Identify which cell holds the provided text, then report its (x, y) central coordinate. 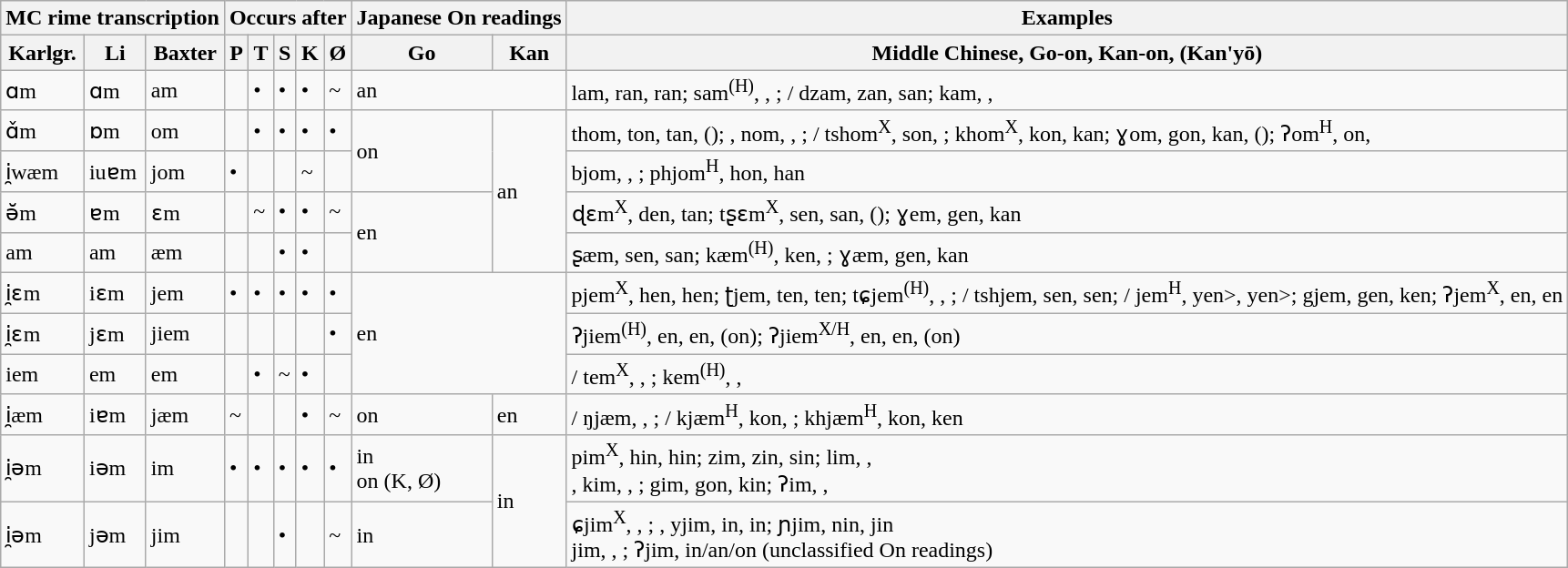
im (185, 468)
jem (185, 293)
iɐm (115, 415)
bjom, , ; phjomH, hon, han (1067, 171)
S (284, 53)
Karlgr. (43, 53)
ʔjiem(H), en, en, (on); ʔjiemX/H, en, en, (on) (1067, 333)
jǝm (115, 535)
/ ŋjæm, , ; / kjæmH, kon, ; khjæmH, kon, ken (1067, 415)
i̯æm (43, 415)
æm (185, 253)
ɒm (115, 131)
lam, ran, ran; sam(H), , ; / dzam, zan, san; kam, , (1067, 91)
thom, ton, tan, (); , nom, , ; / tshomX, son, ; khomX, kon, kan; ɣom, gon, kan, (); ʔomH, on, (1067, 131)
Li (115, 53)
jɛm (115, 333)
Baxter (185, 53)
inon (K, Ø) (422, 468)
Middle Chinese, Go-on, Kan-on, (Kan'yō) (1067, 53)
jim (185, 535)
ɕjimX, , ; , yjim, in, in; ɲjim, nin, jin jim, , ; ʔjim, in/an/on (unclassified On readings) (1067, 535)
ɐm (115, 213)
/ temX, , ; kem(H), , (1067, 375)
MC rime transcription (113, 18)
Go (422, 53)
pjemX, hen, hen; ʈjem, ten, ten; tɕjem(H), , ; / tshjem, sen, sen; / jemH, yen>, yen>; gjem, gen, ken; ʔjemX, en, en (1067, 293)
ɛm (185, 213)
Kan (529, 53)
om (185, 131)
pimX, hin, hin; zim, zin, sin; lim, , , kim, , ; gim, gon, kin; ʔim, , (1067, 468)
Examples (1067, 18)
P (236, 53)
ə̆m (43, 213)
Ø (338, 53)
i̯wæm (43, 171)
iuɐm (115, 171)
jom (185, 171)
Japanese On readings (459, 18)
ɑ̌m (43, 131)
iǝm (115, 468)
jæm (185, 415)
K (310, 53)
T (261, 53)
ɖɛmX, den, tan; tʂɛmX, sen, san, (); ɣem, gen, kan (1067, 213)
iɛm (115, 293)
iem (43, 375)
jiem (185, 333)
Occurs after (288, 18)
ʂæm, sen, san; kæm(H), ken, ; ɣæm, gen, kan (1067, 253)
